Provide the (X, Y) coordinate of the cell's center where the given text is located.  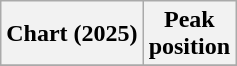
Chart (2025) (72, 34)
Peakposition (189, 34)
